Return (x, y) of the center of cell containing provided text 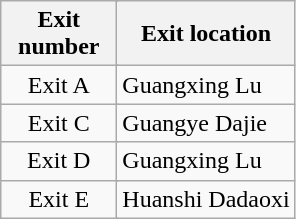
Huanshi Dadaoxi (206, 199)
Exit A (59, 85)
Guangye Dajie (206, 123)
Exit number (59, 34)
Exit D (59, 161)
Exit E (59, 199)
Exit location (206, 34)
Exit C (59, 123)
